Capture the cell that displays the provided text and extract its (X, Y) central coordinate. 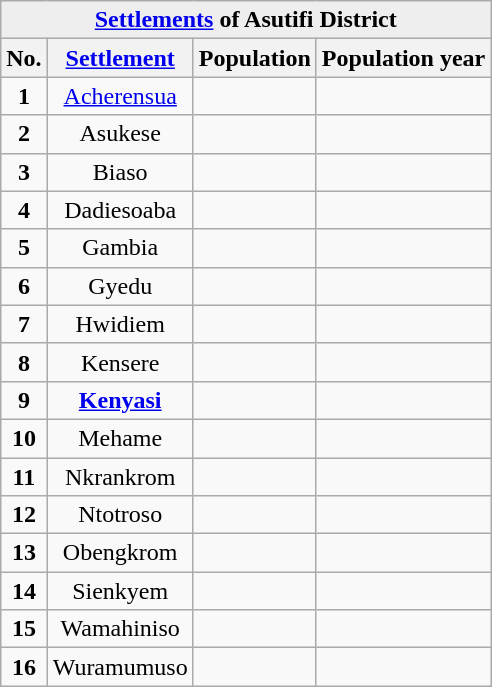
Ntotroso (120, 515)
5 (24, 248)
13 (24, 553)
Dadiesoaba (120, 210)
Population year (403, 58)
1 (24, 96)
Sienkyem (120, 591)
Asukese (120, 134)
12 (24, 515)
Kensere (120, 362)
16 (24, 667)
No. (24, 58)
10 (24, 438)
Wamahiniso (120, 629)
Kenyasi (120, 400)
11 (24, 477)
Gambia (120, 248)
Hwidiem (120, 324)
Obengkrom (120, 553)
3 (24, 172)
Settlement (120, 58)
Wuramumuso (120, 667)
Biaso (120, 172)
6 (24, 286)
15 (24, 629)
Population (254, 58)
Nkrankrom (120, 477)
8 (24, 362)
14 (24, 591)
7 (24, 324)
Settlements of Asutifi District (246, 20)
Mehame (120, 438)
9 (24, 400)
Gyedu (120, 286)
Acherensua (120, 96)
4 (24, 210)
2 (24, 134)
